Provide the (x, y) coordinate of the cell's center where the given text is located.  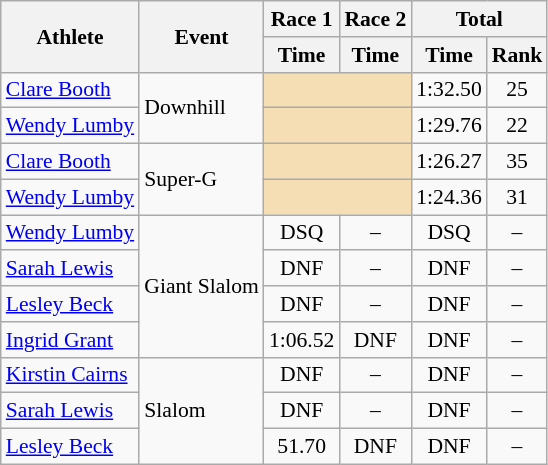
Rank (518, 55)
Total (479, 19)
1:26.27 (448, 162)
Giant Slalom (202, 286)
1:06.52 (302, 340)
1:24.36 (448, 197)
Race 2 (375, 19)
Slalom (202, 410)
1:29.76 (448, 126)
Super-G (202, 180)
35 (518, 162)
Downhill (202, 108)
22 (518, 126)
Athlete (70, 36)
Race 1 (302, 19)
1:32.50 (448, 90)
Ingrid Grant (70, 340)
Event (202, 36)
25 (518, 90)
Kirstin Cairns (70, 375)
31 (518, 197)
51.70 (302, 447)
